Extract the [X, Y] coordinate from the center of the cell holding the provided text.  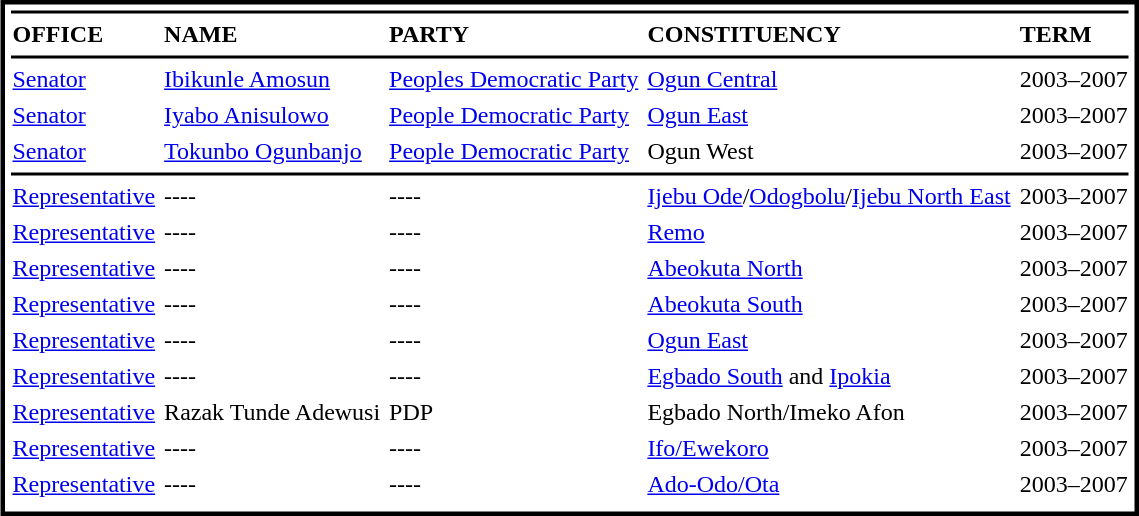
Tokunbo Ogunbanjo [272, 151]
TERM [1074, 35]
Ogun West [829, 151]
Egbado South and Ipokia [829, 377]
Razak Tunde Adewusi [272, 413]
Abeokuta South [829, 305]
CONSTITUENCY [829, 35]
Peoples Democratic Party [514, 79]
PDP [514, 413]
Ogun Central [829, 79]
Remo [829, 233]
Ado-Odo/Ota [829, 485]
NAME [272, 35]
Ibikunle Amosun [272, 79]
OFFICE [84, 35]
Ijebu Ode/Odogbolu/Ijebu North East [829, 197]
PARTY [514, 35]
Ifo/Ewekoro [829, 449]
Egbado North/Imeko Afon [829, 413]
Abeokuta North [829, 269]
Iyabo Anisulowo [272, 115]
